Search for the cell housing the specified text and yield its [X, Y] center coordinate. 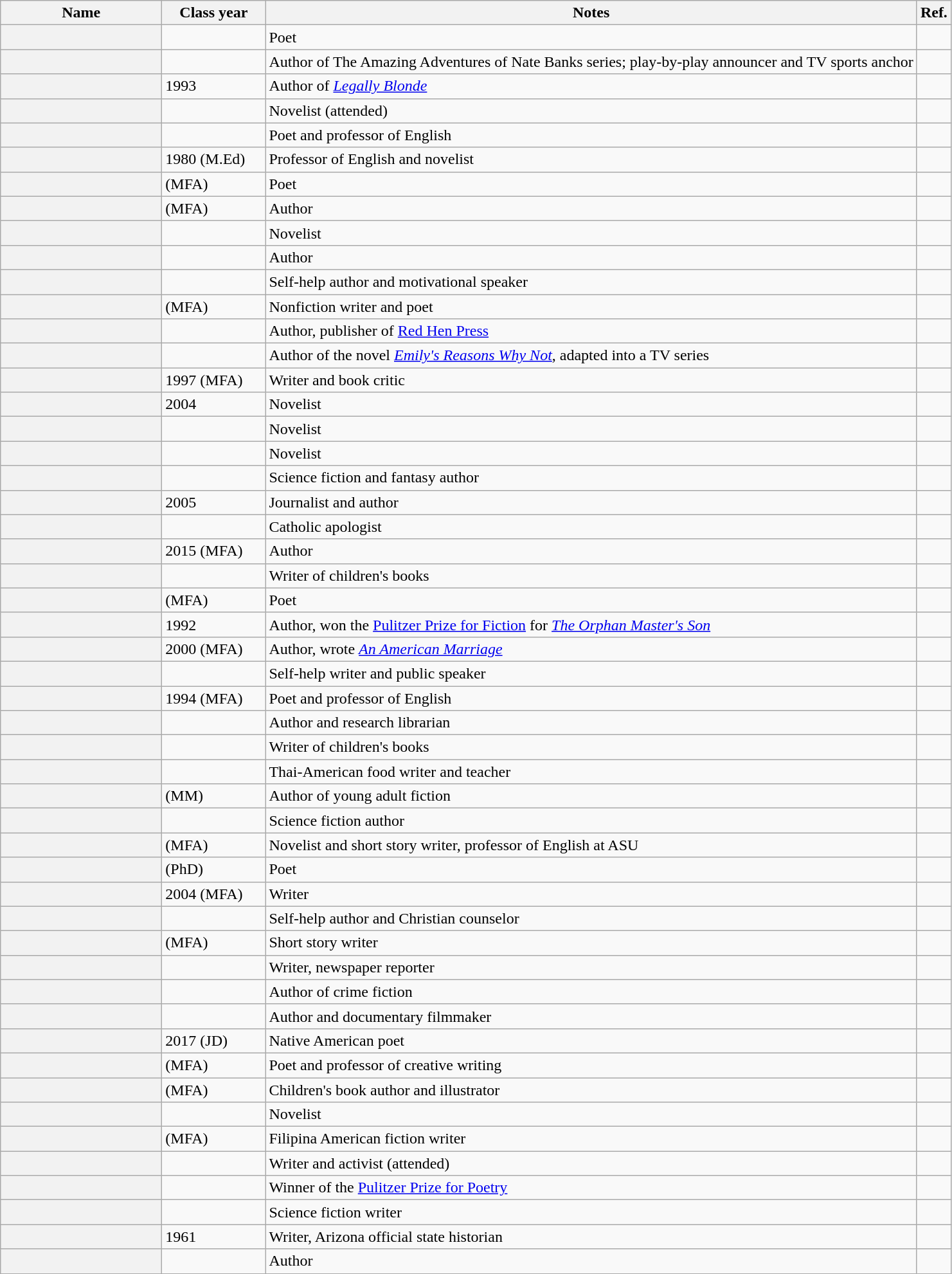
Science fiction writer [591, 1212]
Children's book author and illustrator [591, 1090]
Thai-American food writer and teacher [591, 772]
2000 (MFA) [213, 649]
Professor of English and novelist [591, 159]
Class year [213, 13]
Writer and book critic [591, 380]
2005 [213, 502]
Author and documentary filmmaker [591, 1016]
Catholic apologist [591, 527]
1993 [213, 86]
(MM) [213, 796]
Writer and activist (attended) [591, 1163]
Journalist and author [591, 502]
Author and research librarian [591, 723]
1994 (MFA) [213, 698]
Nonfiction writer and poet [591, 307]
Short story writer [591, 943]
Name [81, 13]
Author, wrote An American Marriage [591, 649]
1961 [213, 1237]
Native American poet [591, 1041]
Novelist (attended) [591, 111]
Author, won the Pulitzer Prize for Fiction for The Orphan Master's Son [591, 624]
Ref. [933, 13]
1980 (M.Ed) [213, 159]
1992 [213, 624]
Science fiction and fantasy author [591, 478]
Self-help writer and public speaker [591, 673]
(PhD) [213, 869]
Author of The Amazing Adventures of Nate Banks series; play-by-play announcer and TV sports anchor [591, 62]
Self-help author and Christian counselor [591, 918]
Poet and professor of creative writing [591, 1065]
Science fiction author [591, 821]
Author of Legally Blonde [591, 86]
Writer, newspaper reporter [591, 967]
Writer [591, 894]
Filipina American fiction writer [591, 1139]
1997 (MFA) [213, 380]
Self-help author and motivational speaker [591, 282]
2015 (MFA) [213, 551]
Author of young adult fiction [591, 796]
2017 (JD) [213, 1041]
Novelist and short story writer, professor of English at ASU [591, 845]
Author of the novel Emily's Reasons Why Not, adapted into a TV series [591, 356]
Author of crime fiction [591, 992]
Notes [591, 13]
2004 [213, 405]
2004 (MFA) [213, 894]
Writer, Arizona official state historian [591, 1237]
Author, publisher of Red Hen Press [591, 331]
Winner of the Pulitzer Prize for Poetry [591, 1188]
